Return the (X, Y) coordinate for the center point of the cell that contains the specified text.  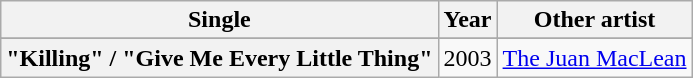
Year (468, 20)
2003 (468, 58)
Other artist (594, 20)
"Killing" / "Give Me Every Little Thing" (220, 58)
The Juan MacLean (594, 58)
Single (220, 20)
